Locate the cell with the specified text and output its (X, Y) center coordinate. 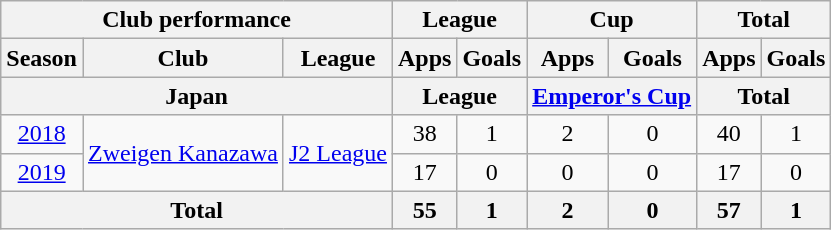
Japan (197, 96)
57 (729, 210)
2019 (42, 172)
J2 League (338, 153)
Season (42, 58)
Club (182, 58)
Zweigen Kanazawa (182, 153)
2018 (42, 134)
40 (729, 134)
Club performance (197, 20)
Cup (612, 20)
55 (424, 210)
38 (424, 134)
Emperor's Cup (612, 96)
